Determine the (X, Y) coordinate at the center of the cell enclosing the given text.  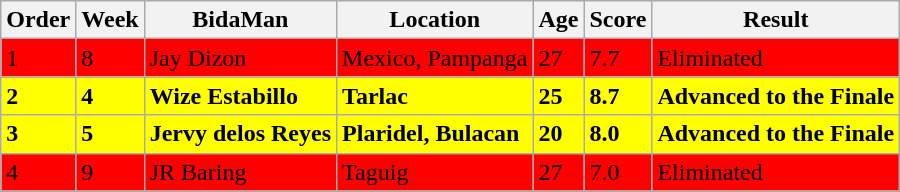
5 (110, 134)
Age (558, 20)
Score (618, 20)
Tarlac (435, 96)
BidaMan (240, 20)
2 (38, 96)
Plaridel, Bulacan (435, 134)
9 (110, 172)
Wize Estabillo (240, 96)
7.0 (618, 172)
1 (38, 58)
8.7 (618, 96)
25 (558, 96)
8 (110, 58)
8.0 (618, 134)
7.7 (618, 58)
3 (38, 134)
Mexico, Pampanga (435, 58)
Week (110, 20)
20 (558, 134)
Jay Dizon (240, 58)
Order (38, 20)
Taguig (435, 172)
Location (435, 20)
Jervy delos Reyes (240, 134)
Result (776, 20)
JR Baring (240, 172)
